Output the [x, y] coordinate of the center of the cell containing the given text.  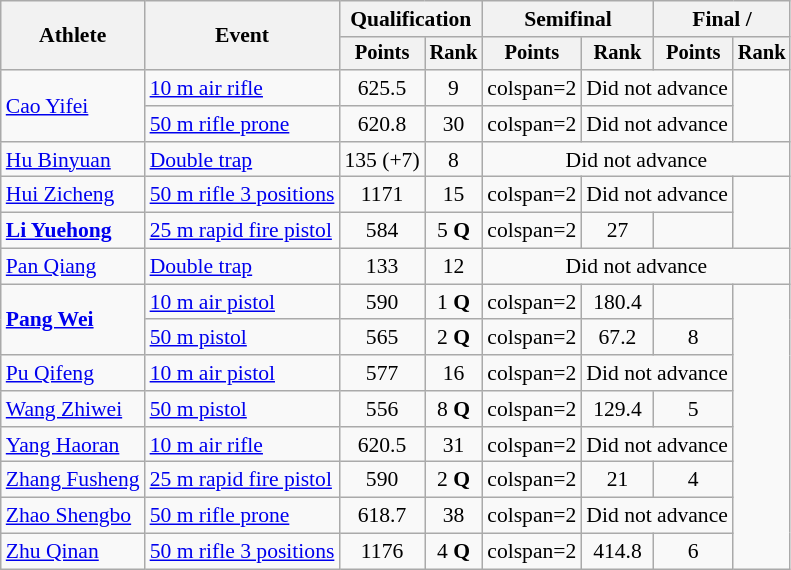
9 [454, 88]
27 [617, 231]
15 [454, 195]
Semifinal [568, 19]
4 [694, 480]
5 [694, 409]
1 Q [454, 302]
Li Yuehong [73, 231]
Athlete [73, 36]
Zhao Shengbo [73, 516]
Qualification [410, 19]
129.4 [617, 409]
618.7 [382, 516]
Zhu Qinan [73, 552]
Yang Haoran [73, 445]
21 [617, 480]
180.4 [617, 302]
1171 [382, 195]
Zhang Fusheng [73, 480]
Pan Qiang [73, 267]
620.5 [382, 445]
625.5 [382, 88]
30 [454, 124]
565 [382, 338]
38 [454, 516]
556 [382, 409]
Hui Zicheng [73, 195]
31 [454, 445]
4 Q [454, 552]
Cao Yifei [73, 106]
Event [242, 36]
133 [382, 267]
Pang Wei [73, 320]
584 [382, 231]
577 [382, 373]
6 [694, 552]
16 [454, 373]
12 [454, 267]
67.2 [617, 338]
135 (+7) [382, 160]
Pu Qifeng [73, 373]
1176 [382, 552]
Hu Binyuan [73, 160]
Wang Zhiwei [73, 409]
8 Q [454, 409]
Final / [722, 19]
414.8 [617, 552]
620.8 [382, 124]
5 Q [454, 231]
